Find where the given text appears and provide that cell's center as [x, y] coordinate. 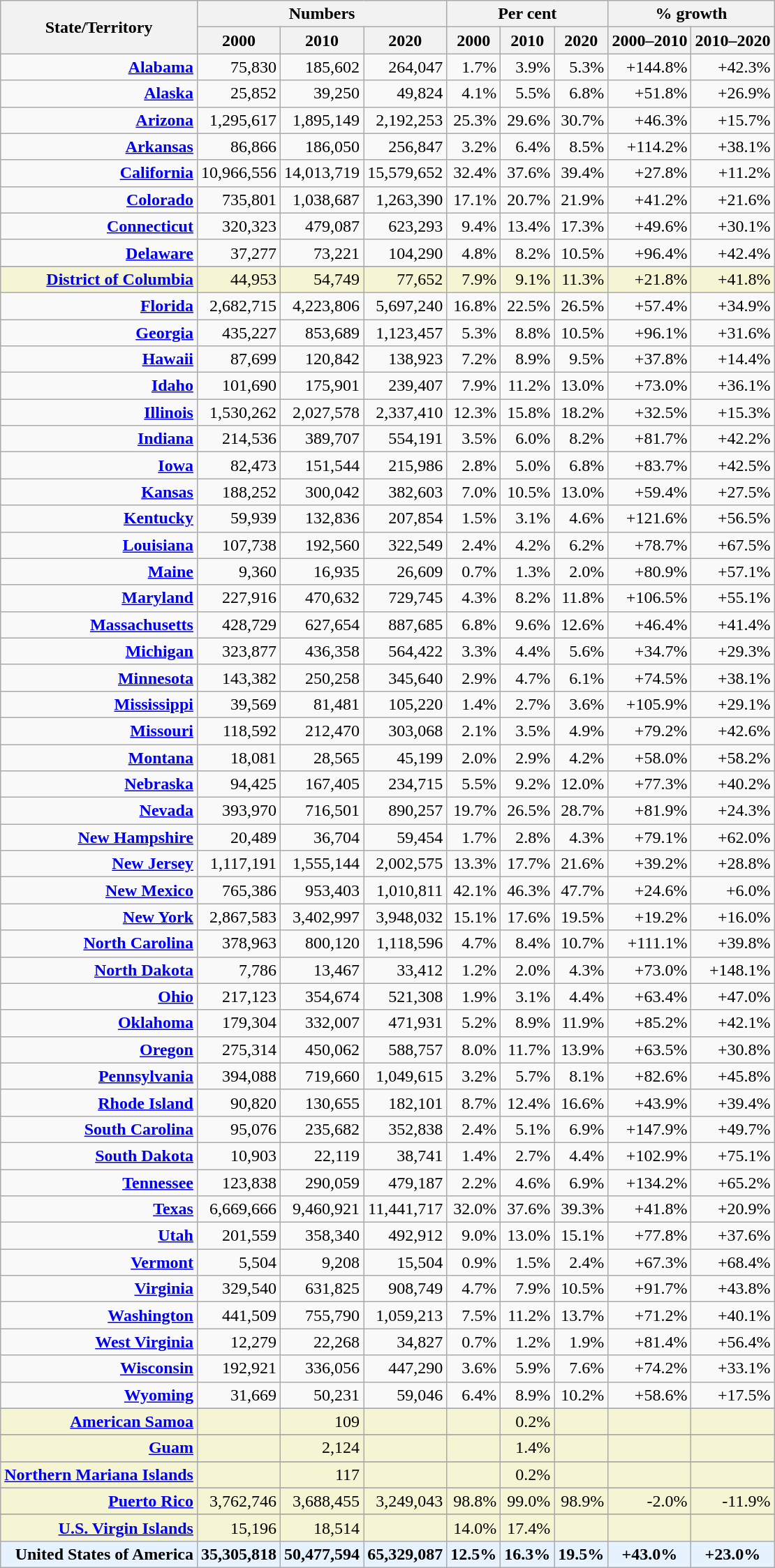
+31.6% [733, 333]
151,544 [323, 465]
+6.0% [733, 890]
+114.2% [649, 147]
16.6% [581, 1103]
1,263,390 [405, 200]
U.S. Virgin Islands [99, 1528]
11.7% [528, 1050]
Missouri [99, 731]
9.1% [528, 279]
755,790 [323, 1315]
2.1% [473, 731]
765,386 [239, 890]
+111.1% [649, 943]
207,854 [405, 518]
+43.0% [649, 1554]
4.8% [473, 253]
26,609 [405, 572]
320,323 [239, 226]
12.4% [528, 1103]
1,530,262 [239, 412]
275,314 [239, 1050]
Alabama [99, 67]
9,460,921 [323, 1209]
329,540 [239, 1289]
354,674 [323, 996]
29.6% [528, 120]
101,690 [239, 386]
13.4% [528, 226]
37,277 [239, 253]
2000–2010 [649, 40]
6.1% [581, 678]
18.2% [581, 412]
17.1% [473, 200]
Louisiana [99, 545]
9,360 [239, 572]
+17.5% [733, 1395]
Illinois [99, 412]
59,454 [405, 837]
332,007 [323, 1023]
588,757 [405, 1050]
15,579,652 [405, 173]
+28.8% [733, 864]
West Virginia [99, 1342]
State/Territory [99, 27]
2,337,410 [405, 412]
7.2% [473, 359]
Pennsylvania [99, 1076]
123,838 [239, 1183]
+81.7% [649, 439]
12.0% [581, 784]
5.0% [528, 465]
0.9% [473, 1262]
890,257 [405, 811]
290,059 [323, 1183]
+24.3% [733, 811]
New Jersey [99, 864]
479,087 [323, 226]
1,295,617 [239, 120]
82,473 [239, 465]
428,729 [239, 625]
17.4% [528, 1528]
+43.8% [733, 1289]
+42.4% [733, 253]
8.7% [473, 1103]
256,847 [405, 147]
1.3% [528, 572]
16,935 [323, 572]
Numbers [321, 14]
+14.4% [733, 359]
+55.1% [733, 598]
-2.0% [649, 1501]
39,250 [323, 94]
+144.8% [649, 67]
9,208 [323, 1262]
+43.9% [649, 1103]
234,715 [405, 784]
+74.5% [649, 678]
436,358 [323, 651]
6,669,666 [239, 1209]
+42.3% [733, 67]
50,477,594 [323, 1554]
Idaho [99, 386]
+27.5% [733, 492]
+30.8% [733, 1050]
336,056 [323, 1368]
11.9% [581, 1023]
+37.6% [733, 1236]
109 [323, 1421]
+51.8% [649, 94]
13,467 [323, 970]
7.5% [473, 1315]
+42.2% [733, 439]
Michigan [99, 651]
+40.2% [733, 784]
Nebraska [99, 784]
+75.1% [733, 1156]
Alaska [99, 94]
25,852 [239, 94]
7.0% [473, 492]
+29.3% [733, 651]
73,221 [323, 253]
Arkansas [99, 147]
+81.9% [649, 811]
120,842 [323, 359]
1,049,615 [405, 1076]
New Mexico [99, 890]
22,268 [323, 1342]
5.1% [528, 1129]
+49.7% [733, 1129]
20,489 [239, 837]
Arizona [99, 120]
13.3% [473, 864]
+82.6% [649, 1076]
+102.9% [649, 1156]
3,688,455 [323, 1501]
21.6% [581, 864]
6.0% [528, 439]
+23.0% [733, 1554]
853,689 [323, 333]
447,290 [405, 1368]
1,059,213 [405, 1315]
+67.5% [733, 545]
Utah [99, 1236]
8.1% [581, 1076]
3,762,746 [239, 1501]
49,824 [405, 94]
Delaware [99, 253]
175,901 [323, 386]
+91.7% [649, 1289]
Florida [99, 306]
2,002,575 [405, 864]
394,088 [239, 1076]
+59.4% [649, 492]
179,304 [239, 1023]
Indiana [99, 439]
10,903 [239, 1156]
+42.1% [733, 1023]
+62.0% [733, 837]
441,509 [239, 1315]
+11.2% [733, 173]
+39.4% [733, 1103]
98.8% [473, 1501]
9.4% [473, 226]
+78.7% [649, 545]
+56.5% [733, 518]
564,422 [405, 651]
39,569 [239, 704]
1,555,144 [323, 864]
99.0% [528, 1501]
5,504 [239, 1262]
31,669 [239, 1395]
6.2% [581, 545]
+21.8% [649, 279]
358,340 [323, 1236]
2,867,583 [239, 917]
214,536 [239, 439]
34,827 [405, 1342]
59,046 [405, 1395]
323,877 [239, 651]
32.4% [473, 173]
Wisconsin [99, 1368]
Colorado [99, 200]
+37.8% [649, 359]
75,830 [239, 67]
235,682 [323, 1129]
182,101 [405, 1103]
+147.9% [649, 1129]
5,697,240 [405, 306]
1,123,457 [405, 333]
+56.4% [733, 1342]
+39.2% [649, 864]
10,966,556 [239, 173]
393,970 [239, 811]
+49.6% [649, 226]
Northern Mariana Islands [99, 1474]
3.3% [473, 651]
15,196 [239, 1528]
908,749 [405, 1289]
+81.4% [649, 1342]
2,124 [323, 1448]
+106.5% [649, 598]
+29.1% [733, 704]
623,293 [405, 226]
+80.9% [649, 572]
22.5% [528, 306]
1,117,191 [239, 864]
Texas [99, 1209]
+96.1% [649, 333]
17.7% [528, 864]
12.3% [473, 412]
+39.8% [733, 943]
264,047 [405, 67]
81,481 [323, 704]
18,514 [323, 1528]
11,441,717 [405, 1209]
143,382 [239, 678]
Montana [99, 757]
17.6% [528, 917]
California [99, 173]
492,912 [405, 1236]
+57.1% [733, 572]
Oregon [99, 1050]
+134.2% [649, 1183]
130,655 [323, 1103]
250,258 [323, 678]
28.7% [581, 811]
+71.2% [649, 1315]
2,682,715 [239, 306]
Hawaii [99, 359]
+65.2% [733, 1183]
47.7% [581, 890]
4.1% [473, 94]
+20.9% [733, 1209]
13.7% [581, 1315]
2.2% [473, 1183]
+47.0% [733, 996]
+46.4% [649, 625]
800,120 [323, 943]
59,939 [239, 518]
+24.6% [649, 890]
94,425 [239, 784]
North Dakota [99, 970]
Maryland [99, 598]
South Dakota [99, 1156]
7.6% [581, 1368]
+105.9% [649, 704]
13.9% [581, 1050]
Washington [99, 1315]
Nevada [99, 811]
86,866 [239, 147]
+74.2% [649, 1368]
18,081 [239, 757]
Ohio [99, 996]
12.5% [473, 1554]
227,916 [239, 598]
138,923 [405, 359]
450,062 [323, 1050]
21.9% [581, 200]
Oklahoma [99, 1023]
5.7% [528, 1076]
192,560 [323, 545]
+83.7% [649, 465]
19.7% [473, 811]
192,921 [239, 1368]
11.8% [581, 598]
+79.2% [649, 731]
+121.6% [649, 518]
185,602 [323, 67]
470,632 [323, 598]
435,227 [239, 333]
38,741 [405, 1156]
12.6% [581, 625]
212,470 [323, 731]
+79.1% [649, 837]
Minnesota [99, 678]
11.3% [581, 279]
1,010,811 [405, 890]
87,699 [239, 359]
107,738 [239, 545]
+41.4% [733, 625]
3,249,043 [405, 1501]
1,895,149 [323, 120]
631,825 [323, 1289]
45,199 [405, 757]
352,838 [405, 1129]
United States of America [99, 1554]
Mississippi [99, 704]
+26.9% [733, 94]
2,027,578 [323, 412]
98.9% [581, 1501]
378,963 [239, 943]
+63.4% [649, 996]
New York [99, 917]
50,231 [323, 1395]
44,953 [239, 279]
554,191 [405, 439]
1,118,596 [405, 943]
479,187 [405, 1183]
5.6% [581, 651]
9.6% [528, 625]
District of Columbia [99, 279]
+19.2% [649, 917]
215,986 [405, 465]
+58.6% [649, 1395]
201,559 [239, 1236]
Puerto Rico [99, 1501]
+77.8% [649, 1236]
+15.7% [733, 120]
735,801 [239, 200]
719,660 [323, 1076]
16.3% [528, 1554]
Wyoming [99, 1395]
300,042 [323, 492]
+30.1% [733, 226]
10.2% [581, 1395]
+27.8% [649, 173]
36,704 [323, 837]
382,603 [405, 492]
8.4% [528, 943]
+36.1% [733, 386]
2,192,253 [405, 120]
25.3% [473, 120]
Guam [99, 1448]
217,123 [239, 996]
4.9% [581, 731]
9.0% [473, 1236]
+58.0% [649, 757]
+16.0% [733, 917]
30.7% [581, 120]
132,836 [323, 518]
14,013,719 [323, 173]
+46.3% [649, 120]
+58.2% [733, 757]
167,405 [323, 784]
716,501 [323, 811]
North Carolina [99, 943]
2010–2020 [733, 40]
Kentucky [99, 518]
729,745 [405, 598]
12,279 [239, 1342]
+34.9% [733, 306]
887,685 [405, 625]
+63.5% [649, 1050]
303,068 [405, 731]
+41.2% [649, 200]
35,305,818 [239, 1554]
322,549 [405, 545]
American Samoa [99, 1421]
South Carolina [99, 1129]
Maine [99, 572]
9.5% [581, 359]
46.3% [528, 890]
Tennessee [99, 1183]
8.8% [528, 333]
Kansas [99, 492]
3,402,997 [323, 917]
521,308 [405, 996]
Per cent [528, 14]
22,119 [323, 1156]
+67.3% [649, 1262]
9.2% [528, 784]
471,931 [405, 1023]
77,652 [405, 279]
5.2% [473, 1023]
90,820 [239, 1103]
Georgia [99, 333]
42.1% [473, 890]
5.9% [528, 1368]
32.0% [473, 1209]
7,786 [239, 970]
8.0% [473, 1050]
17.3% [581, 226]
186,050 [323, 147]
104,290 [405, 253]
+42.5% [733, 465]
20.7% [528, 200]
14.0% [473, 1528]
+33.1% [733, 1368]
15.8% [528, 412]
239,407 [405, 386]
Vermont [99, 1262]
389,707 [323, 439]
% growth [691, 14]
65,329,087 [405, 1554]
+57.4% [649, 306]
3.9% [528, 67]
117 [323, 1474]
New Hampshire [99, 837]
+148.1% [733, 970]
15,504 [405, 1262]
+21.6% [733, 200]
Rhode Island [99, 1103]
16.8% [473, 306]
Connecticut [99, 226]
Iowa [99, 465]
105,220 [405, 704]
188,252 [239, 492]
4,223,806 [323, 306]
1,038,687 [323, 200]
8.5% [581, 147]
-11.9% [733, 1501]
54,749 [323, 279]
+32.5% [649, 412]
95,076 [239, 1129]
+77.3% [649, 784]
10.7% [581, 943]
+68.4% [733, 1262]
+45.8% [733, 1076]
953,403 [323, 890]
+40.1% [733, 1315]
+15.3% [733, 412]
33,412 [405, 970]
+34.7% [649, 651]
+85.2% [649, 1023]
Virginia [99, 1289]
39.3% [581, 1209]
3,948,032 [405, 917]
627,654 [323, 625]
118,592 [239, 731]
39.4% [581, 173]
+96.4% [649, 253]
Massachusetts [99, 625]
+42.6% [733, 731]
28,565 [323, 757]
345,640 [405, 678]
